From the cell containing the given text, extract its center point as [X, Y] coordinate. 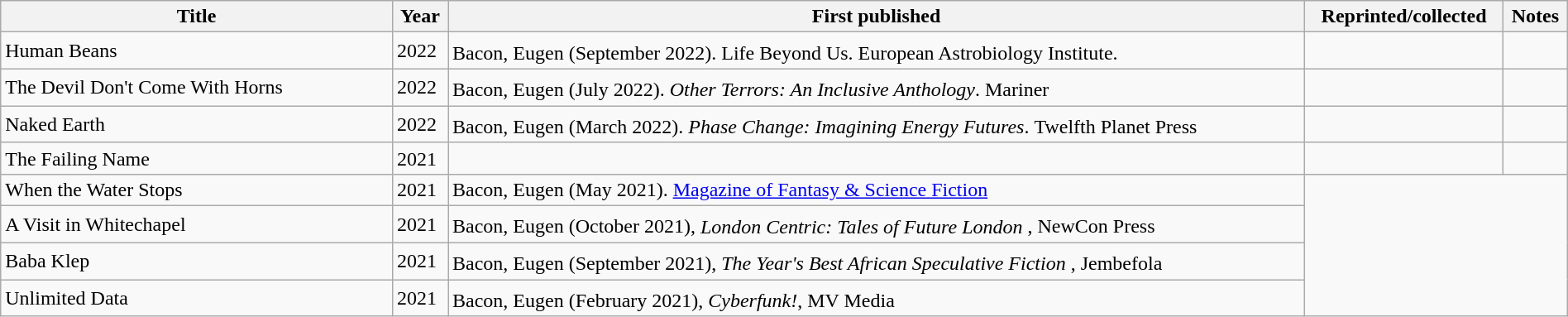
Baba Klep [197, 262]
Bacon, Eugen (February 2021), Cyberfunk!, MV Media [877, 298]
Unlimited Data [197, 298]
Reprinted/collected [1404, 17]
Notes [1535, 17]
Bacon, Eugen (March 2022). Phase Change: Imagining Energy Futures. Twelfth Planet Press [877, 124]
Title [197, 17]
The Devil Don't Come With Horns [197, 88]
First published [877, 17]
When the Water Stops [197, 190]
Bacon, Eugen (July 2022). Other Terrors: An Inclusive Anthology. Mariner [877, 88]
Human Beans [197, 51]
Naked Earth [197, 124]
Bacon, Eugen (May 2021). Magazine of Fantasy & Science Fiction [877, 190]
A Visit in Whitechapel [197, 225]
Year [420, 17]
Bacon, Eugen (October 2021), London Centric: Tales of Future London , NewCon Press [877, 225]
The Failing Name [197, 158]
Bacon, Eugen (September 2022). Life Beyond Us. European Astrobiology Institute. [877, 51]
Bacon, Eugen (September 2021), The Year's Best African Speculative Fiction , Jembefola [877, 262]
